Find where the given text appears and provide that cell's center as [x, y] coordinate. 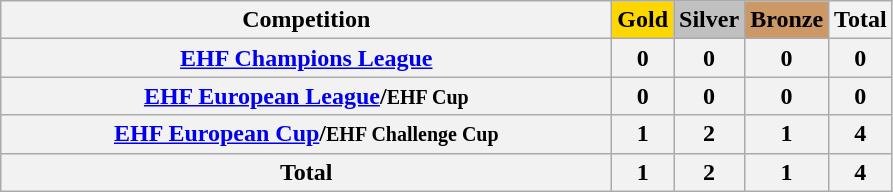
Silver [710, 20]
EHF European League/EHF Cup [306, 96]
Bronze [787, 20]
Gold [643, 20]
EHF Champions League [306, 58]
Competition [306, 20]
EHF European Cup/EHF Challenge Cup [306, 134]
